Detect which cell encompasses the target text, then output its [x, y] center coordinate. 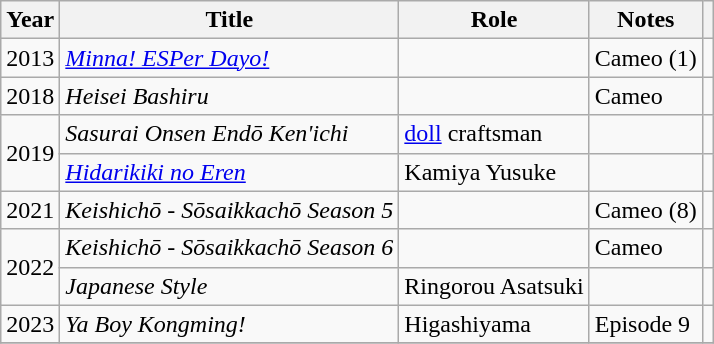
Title [230, 20]
Cameo (8) [646, 210]
Higashiyama [494, 324]
Japanese Style [230, 286]
2022 [30, 267]
doll craftsman [494, 134]
2013 [30, 58]
Role [494, 20]
Ya Boy Kongming! [230, 324]
Minna! ESPer Dayo! [230, 58]
Episode 9 [646, 324]
Cameo (1) [646, 58]
Hidarikiki no Eren [230, 172]
Notes [646, 20]
2018 [30, 96]
2021 [30, 210]
Keishichō - Sōsaikkachō Season 6 [230, 248]
Kamiya Yusuke [494, 172]
Keishichō - Sōsaikkachō Season 5 [230, 210]
Year [30, 20]
2023 [30, 324]
2019 [30, 153]
Sasurai Onsen Endō Ken'ichi [230, 134]
Ringorou Asatsuki [494, 286]
Heisei Bashiru [230, 96]
